Find where the given text appears and provide that cell's center as (x, y) coordinate. 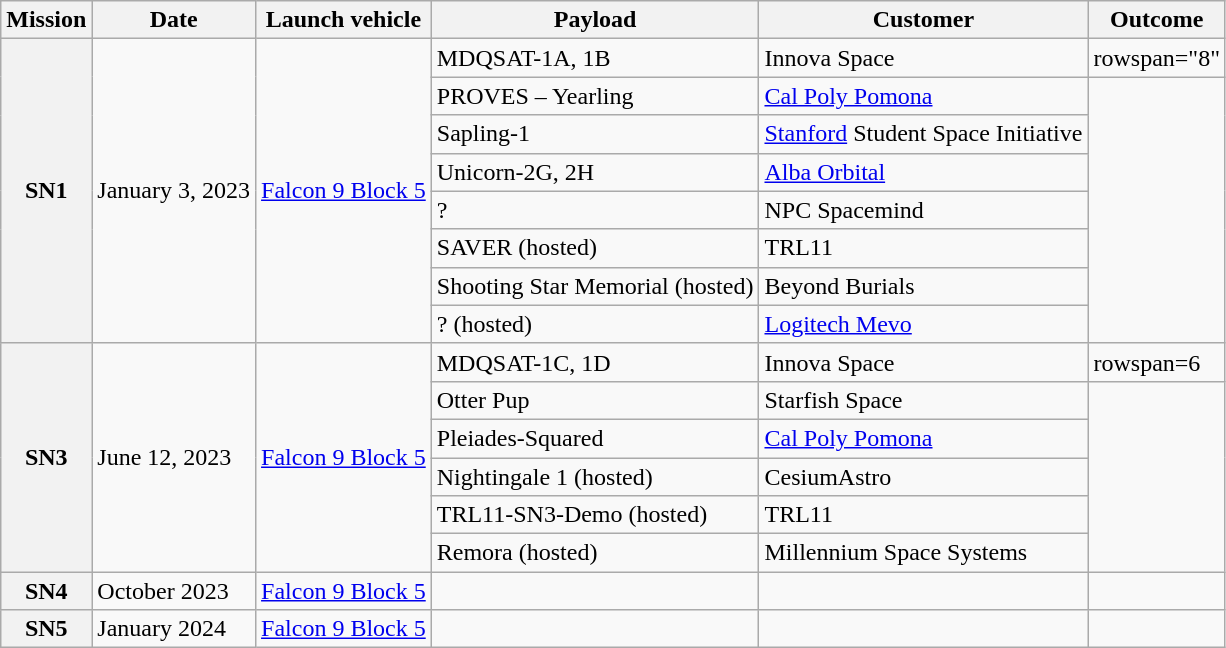
Shooting Star Memorial (hosted) (595, 286)
Unicorn-2G, 2H (595, 172)
October 2023 (174, 591)
SAVER (hosted) (595, 248)
NPC Spacemind (924, 210)
June 12, 2023 (174, 457)
January 2024 (174, 629)
SN3 (46, 457)
Pleiades-Squared (595, 438)
Payload (595, 20)
Date (174, 20)
Outcome (1157, 20)
SN4 (46, 591)
Beyond Burials (924, 286)
Otter Pup (595, 400)
rowspan=6 (1157, 362)
MDQSAT-1A, 1B (595, 58)
Stanford Student Space Initiative (924, 134)
Starfish Space (924, 400)
Millennium Space Systems (924, 553)
SN1 (46, 191)
? (hosted) (595, 324)
CesiumAstro (924, 477)
Logitech Mevo (924, 324)
SN5 (46, 629)
Customer (924, 20)
Launch vehicle (344, 20)
January 3, 2023 (174, 191)
Sapling-1 (595, 134)
Nightingale 1 (hosted) (595, 477)
? (595, 210)
MDQSAT-1C, 1D (595, 362)
TRL11-SN3-Demo (hosted) (595, 515)
rowspan="8" (1157, 58)
PROVES – Yearling (595, 96)
Remora (hosted) (595, 553)
Mission (46, 20)
Alba Orbital (924, 172)
